Identify which cell holds the provided text, then report its [x, y] central coordinate. 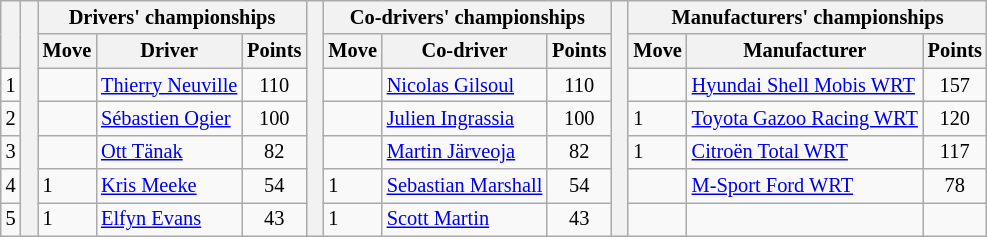
117 [955, 152]
3 [11, 152]
Citroën Total WRT [805, 152]
Toyota Gazoo Racing WRT [805, 118]
Nicolas Gilsoul [464, 85]
Ott Tänak [169, 152]
Hyundai Shell Mobis WRT [805, 85]
Elfyn Evans [169, 219]
Scott Martin [464, 219]
Thierry Neuville [169, 85]
Manufacturers' championships [807, 17]
Martin Järveoja [464, 152]
Co-driver [464, 51]
120 [955, 118]
Julien Ingrassia [464, 118]
Manufacturer [805, 51]
Sebastian Marshall [464, 186]
M-Sport Ford WRT [805, 186]
5 [11, 219]
2 [11, 118]
78 [955, 186]
Driver [169, 51]
Kris Meeke [169, 186]
Co-drivers' championships [467, 17]
Sébastien Ogier [169, 118]
Drivers' championships [172, 17]
157 [955, 85]
4 [11, 186]
